Scan for the cell matching the given text and deliver its (X, Y) coordinate at center. 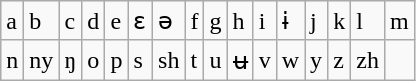
ɨ (290, 21)
e (116, 21)
n (12, 60)
i (264, 21)
ɛ (140, 21)
g (216, 21)
b (42, 21)
ŋ (70, 60)
h (240, 21)
c (70, 21)
ə (169, 21)
j (316, 21)
k (340, 21)
ʉ (240, 60)
p (116, 60)
ny (42, 60)
v (264, 60)
s (140, 60)
y (316, 60)
f (194, 21)
m (399, 21)
o (94, 60)
zh (368, 60)
z (340, 60)
d (94, 21)
sh (169, 60)
a (12, 21)
l (368, 21)
u (216, 60)
w (290, 60)
t (194, 60)
